Locate the cell with the specified text and output its [x, y] center coordinate. 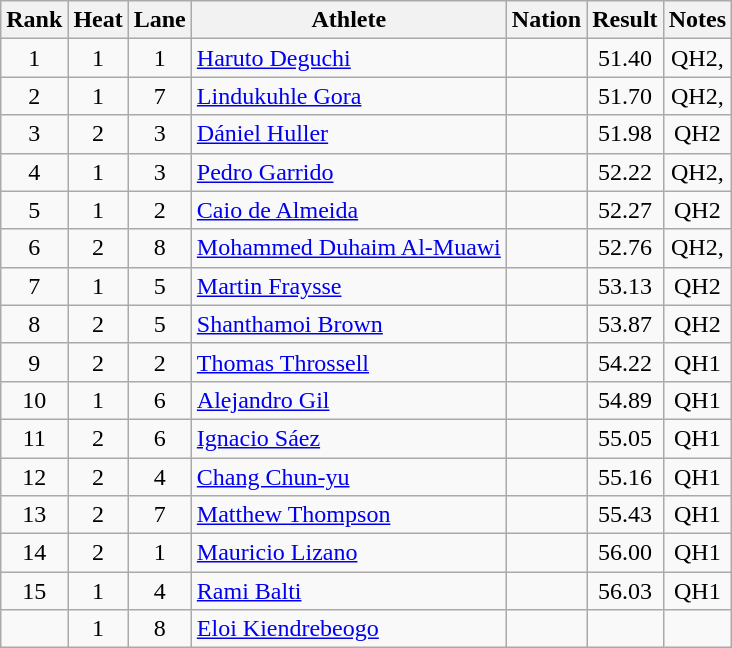
56.00 [625, 553]
53.87 [625, 324]
15 [34, 591]
Matthew Thompson [348, 515]
55.16 [625, 477]
Shanthamoi Brown [348, 324]
53.13 [625, 286]
Haruto Deguchi [348, 58]
Lane [160, 20]
Result [625, 20]
Martin Fraysse [348, 286]
Dániel Huller [348, 134]
14 [34, 553]
Pedro Garrido [348, 172]
Athlete [348, 20]
52.22 [625, 172]
11 [34, 438]
10 [34, 400]
54.89 [625, 400]
Alejandro Gil [348, 400]
Nation [546, 20]
51.70 [625, 96]
Caio de Almeida [348, 210]
Eloi Kiendrebeogo [348, 629]
51.98 [625, 134]
Lindukuhle Gora [348, 96]
56.03 [625, 591]
51.40 [625, 58]
Mohammed Duhaim Al-Muawi [348, 248]
13 [34, 515]
55.43 [625, 515]
Notes [697, 20]
52.27 [625, 210]
55.05 [625, 438]
Thomas Throssell [348, 362]
Rank [34, 20]
9 [34, 362]
54.22 [625, 362]
Mauricio Lizano [348, 553]
Heat [98, 20]
Rami Balti [348, 591]
Chang Chun-yu [348, 477]
Ignacio Sáez [348, 438]
52.76 [625, 248]
12 [34, 477]
